Detect which cell encompasses the target text, then output its [x, y] center coordinate. 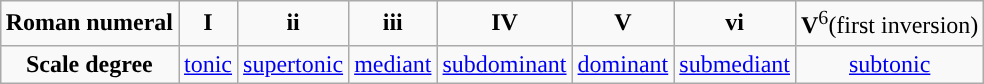
mediant [393, 64]
supertonic [294, 64]
tonic [208, 64]
I [208, 24]
Roman numeral [89, 24]
subtonic [889, 64]
Scale degree [89, 64]
iii [393, 24]
submediant [735, 64]
subdominant [504, 64]
vi [735, 24]
V [623, 24]
dominant [623, 64]
V6(first inversion) [889, 24]
ii [294, 24]
IV [504, 24]
